Extract the (x, y) coordinate from the center of the cell holding the provided text.  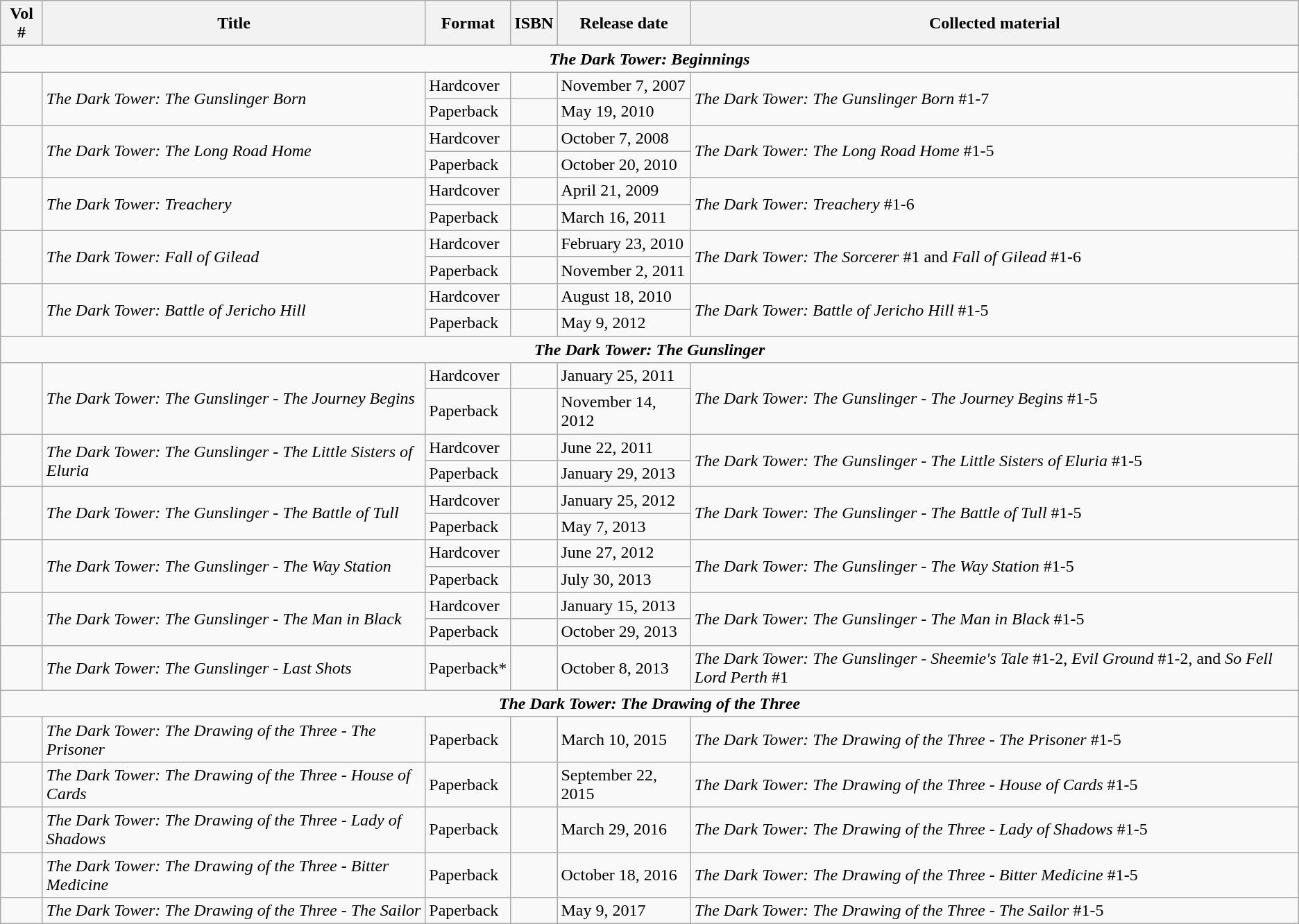
The Dark Tower: The Drawing of the Three - Bitter Medicine #1-5 (994, 874)
The Dark Tower: The Drawing of the Three - The Prisoner (233, 739)
The Dark Tower: The Drawing of the Three - House of Cards #1-5 (994, 784)
The Dark Tower: The Gunslinger - The Battle of Tull #1-5 (994, 513)
The Dark Tower: The Long Road Home #1-5 (994, 151)
Paperback* (468, 667)
October 20, 2010 (624, 164)
January 15, 2013 (624, 606)
November 2, 2011 (624, 270)
November 14, 2012 (624, 412)
March 16, 2011 (624, 217)
The Dark Tower: The Gunslinger - The Journey Begins #1-5 (994, 398)
The Dark Tower: The Drawing of the Three - The Prisoner #1-5 (994, 739)
May 7, 2013 (624, 527)
The Dark Tower: The Drawing of the Three - Lady of Shadows (233, 830)
January 25, 2012 (624, 500)
The Dark Tower: The Gunslinger (649, 349)
August 18, 2010 (624, 296)
The Dark Tower: The Drawing of the Three - The Sailor (233, 911)
March 29, 2016 (624, 830)
The Dark Tower: The Gunslinger - The Way Station (233, 566)
The Dark Tower: Treachery (233, 204)
Format (468, 24)
January 25, 2011 (624, 376)
October 7, 2008 (624, 138)
Vol # (22, 24)
The Dark Tower: The Long Road Home (233, 151)
The Dark Tower: Treachery #1-6 (994, 204)
January 29, 2013 (624, 474)
The Dark Tower: The Gunslinger - The Battle of Tull (233, 513)
The Dark Tower: The Drawing of the Three - Bitter Medicine (233, 874)
Collected material (994, 24)
The Dark Tower: The Sorcerer #1 and Fall of Gilead #1-6 (994, 257)
The Dark Tower: The Drawing of the Three - Lady of Shadows #1-5 (994, 830)
February 23, 2010 (624, 243)
July 30, 2013 (624, 579)
The Dark Tower: The Drawing of the Three (649, 703)
March 10, 2015 (624, 739)
The Dark Tower: The Drawing of the Three - House of Cards (233, 784)
November 7, 2007 (624, 85)
ISBN (534, 24)
The Dark Tower: Beginnings (649, 59)
The Dark Tower: The Gunslinger - The Way Station #1-5 (994, 566)
The Dark Tower: The Gunslinger - Last Shots (233, 667)
The Dark Tower: The Gunslinger - The Little Sisters of Eluria (233, 461)
May 9, 2012 (624, 323)
The Dark Tower: The Gunslinger - Sheemie's Tale #1-2, Evil Ground #1-2, and So Fell Lord Perth #1 (994, 667)
June 27, 2012 (624, 553)
May 19, 2010 (624, 112)
The Dark Tower: The Gunslinger Born #1-7 (994, 99)
May 9, 2017 (624, 911)
The Dark Tower: Fall of Gilead (233, 257)
October 29, 2013 (624, 632)
The Dark Tower: The Gunslinger Born (233, 99)
April 21, 2009 (624, 191)
June 22, 2011 (624, 447)
The Dark Tower: The Gunslinger - The Man in Black (233, 619)
Release date (624, 24)
The Dark Tower: The Gunslinger - The Little Sisters of Eluria #1-5 (994, 461)
October 8, 2013 (624, 667)
October 18, 2016 (624, 874)
Title (233, 24)
The Dark Tower: The Gunslinger - The Journey Begins (233, 398)
The Dark Tower: Battle of Jericho Hill #1-5 (994, 309)
The Dark Tower: The Drawing of the Three - The Sailor #1-5 (994, 911)
The Dark Tower: Battle of Jericho Hill (233, 309)
The Dark Tower: The Gunslinger - The Man in Black #1-5 (994, 619)
September 22, 2015 (624, 784)
